For the text-containing cell, return its midpoint in (x, y) coordinate format. 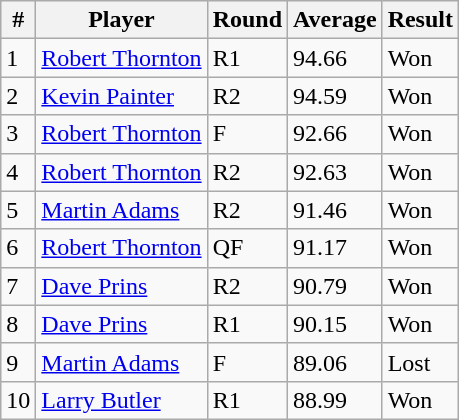
5 (18, 210)
QF (247, 248)
9 (18, 362)
3 (18, 134)
Round (247, 20)
6 (18, 248)
7 (18, 286)
# (18, 20)
Kevin Painter (122, 96)
Average (336, 20)
88.99 (336, 400)
92.66 (336, 134)
1 (18, 58)
91.46 (336, 210)
89.06 (336, 362)
2 (18, 96)
Result (420, 20)
8 (18, 324)
Player (122, 20)
Larry Butler (122, 400)
90.15 (336, 324)
94.59 (336, 96)
10 (18, 400)
91.17 (336, 248)
94.66 (336, 58)
4 (18, 172)
92.63 (336, 172)
90.79 (336, 286)
Lost (420, 362)
